Return (x, y) of the center of cell containing provided text 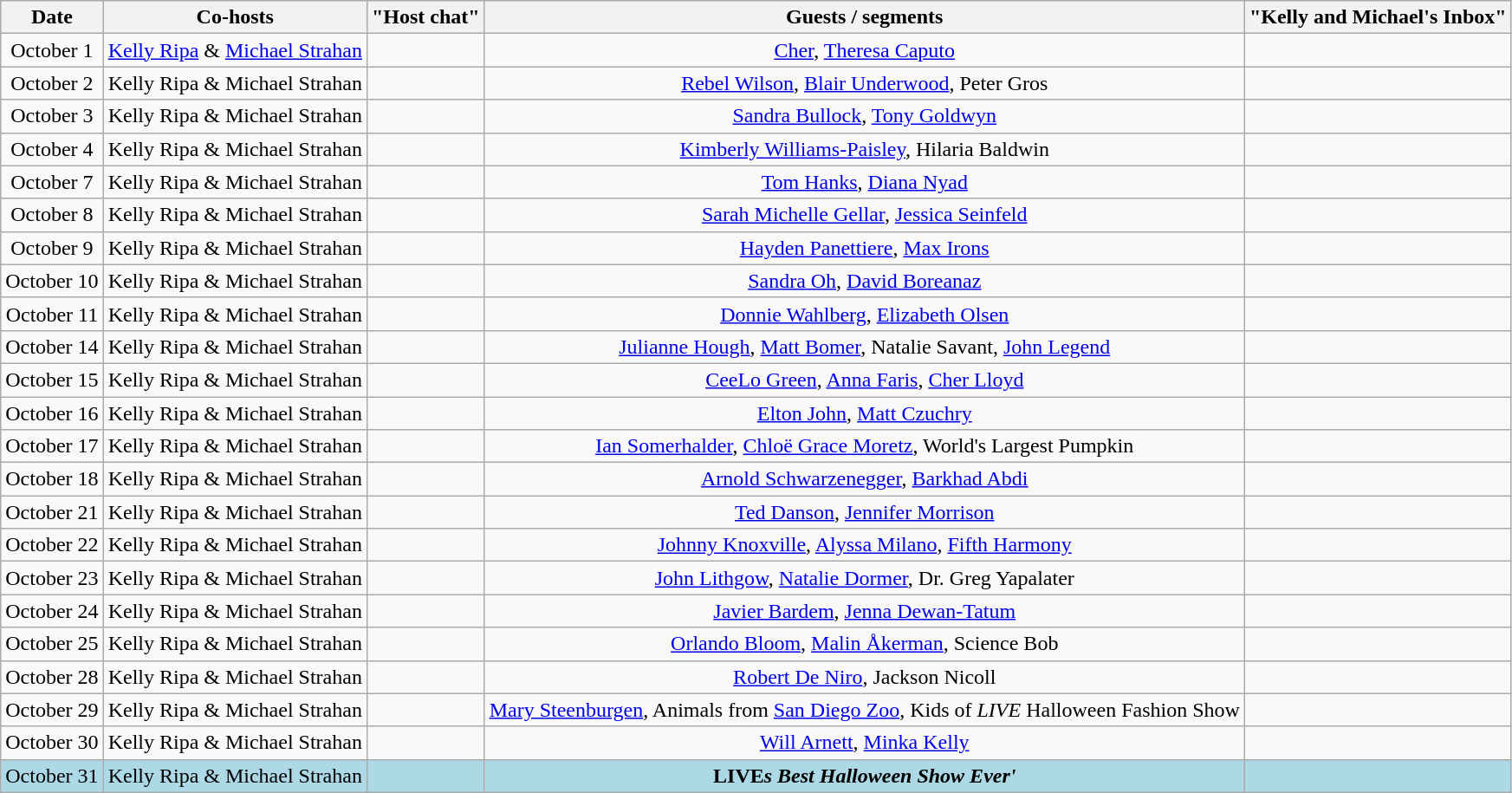
October 9 (52, 248)
Sandra Bullock, Tony Goldwyn (865, 116)
Will Arnett, Minka Kelly (865, 743)
Mary Steenburgen, Animals from San Diego Zoo, Kids of LIVE Halloween Fashion Show (865, 710)
Ian Somerhalder, Chloë Grace Moretz, World's Largest Pumpkin (865, 446)
LIVEs Best Halloween Show Ever' (865, 776)
John Lithgow, Natalie Dormer, Dr. Greg Yapalater (865, 578)
"Kelly and Michael's Inbox" (1378, 17)
Javier Bardem, Jenna Dewan-Tatum (865, 611)
October 2 (52, 83)
October 22 (52, 545)
Johnny Knoxville, Alyssa Milano, Fifth Harmony (865, 545)
Ted Danson, Jennifer Morrison (865, 512)
October 7 (52, 182)
October 8 (52, 215)
October 23 (52, 578)
Julianne Hough, Matt Bomer, Natalie Savant, John Legend (865, 347)
October 15 (52, 380)
Date (52, 17)
October 14 (52, 347)
Rebel Wilson, Blair Underwood, Peter Gros (865, 83)
Arnold Schwarzenegger, Barkhad Abdi (865, 479)
Elton John, Matt Czuchry (865, 413)
Guests / segments (865, 17)
CeeLo Green, Anna Faris, Cher Lloyd (865, 380)
"Host chat" (425, 17)
Orlando Bloom, Malin Åkerman, Science Bob (865, 644)
October 1 (52, 50)
Sarah Michelle Gellar, Jessica Seinfeld (865, 215)
October 28 (52, 677)
Tom Hanks, Diana Nyad (865, 182)
October 4 (52, 149)
October 3 (52, 116)
October 18 (52, 479)
Co-hosts (235, 17)
October 25 (52, 644)
October 29 (52, 710)
October 10 (52, 281)
Sandra Oh, David Boreanaz (865, 281)
October 31 (52, 776)
October 16 (52, 413)
October 11 (52, 314)
October 30 (52, 743)
October 17 (52, 446)
Donnie Wahlberg, Elizabeth Olsen (865, 314)
Hayden Panettiere, Max Irons (865, 248)
Robert De Niro, Jackson Nicoll (865, 677)
October 21 (52, 512)
October 24 (52, 611)
Kimberly Williams-Paisley, Hilaria Baldwin (865, 149)
Cher, Theresa Caputo (865, 50)
